Detect which cell encompasses the target text, then output its (X, Y) center coordinate. 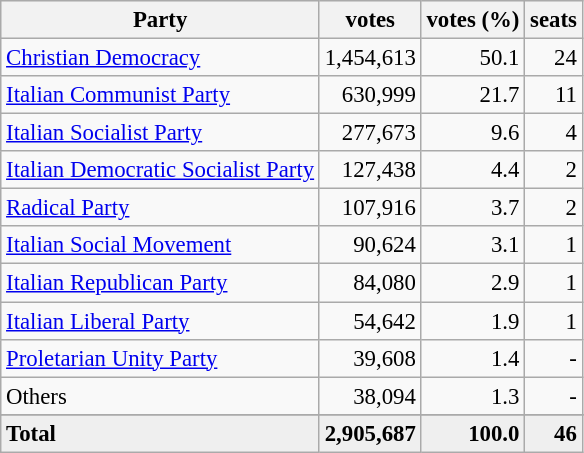
3.7 (473, 208)
11 (554, 95)
Party (160, 20)
Italian Socialist Party (160, 133)
100.0 (473, 433)
2.9 (473, 283)
Italian Democratic Socialist Party (160, 170)
4.4 (473, 170)
Total (160, 433)
4 (554, 133)
2,905,687 (370, 433)
votes (%) (473, 20)
107,916 (370, 208)
46 (554, 433)
Italian Liberal Party (160, 321)
Proletarian Unity Party (160, 358)
Others (160, 396)
54,642 (370, 321)
votes (370, 20)
21.7 (473, 95)
39,608 (370, 358)
3.1 (473, 245)
277,673 (370, 133)
127,438 (370, 170)
1.9 (473, 321)
seats (554, 20)
38,094 (370, 396)
Christian Democracy (160, 58)
Italian Republican Party (160, 283)
Italian Social Movement (160, 245)
630,999 (370, 95)
1,454,613 (370, 58)
1.4 (473, 358)
1.3 (473, 396)
9.6 (473, 133)
Italian Communist Party (160, 95)
84,080 (370, 283)
50.1 (473, 58)
24 (554, 58)
Radical Party (160, 208)
90,624 (370, 245)
